Search for the cell housing the specified text and yield its (x, y) center coordinate. 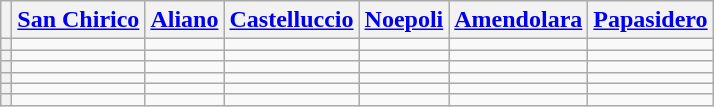
San Chirico (78, 20)
Amendolara (518, 20)
Castelluccio (292, 20)
Papasidero (650, 20)
Aliano (184, 20)
Noepoli (404, 20)
